Provide the [x, y] coordinate of the cell's center where the given text is located.  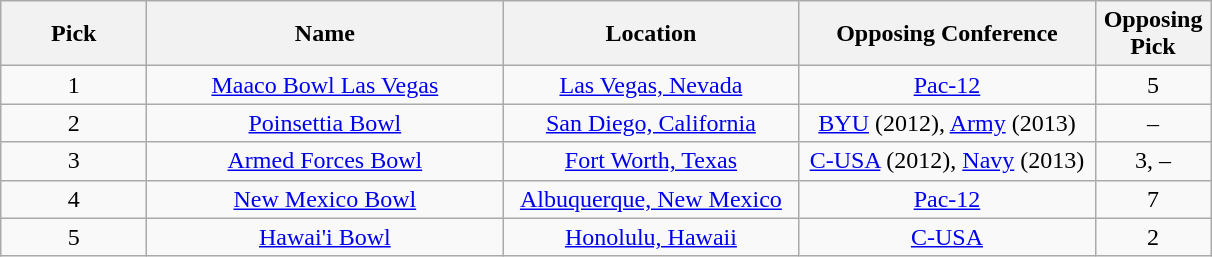
San Diego, California [651, 123]
Honolulu, Hawaii [651, 237]
Las Vegas, Nevada [651, 85]
Albuquerque, New Mexico [651, 199]
Fort Worth, Texas [651, 161]
Location [651, 34]
Hawai'i Bowl [325, 237]
– [1153, 123]
Opposing Pick [1153, 34]
4 [74, 199]
3 [74, 161]
7 [1153, 199]
1 [74, 85]
New Mexico Bowl [325, 199]
Poinsettia Bowl [325, 123]
BYU (2012), Army (2013) [947, 123]
Armed Forces Bowl [325, 161]
Name [325, 34]
Maaco Bowl Las Vegas [325, 85]
Opposing Conference [947, 34]
C-USA (2012), Navy (2013) [947, 161]
C-USA [947, 237]
3, – [1153, 161]
Pick [74, 34]
